For the text-containing cell, return its midpoint in [x, y] coordinate format. 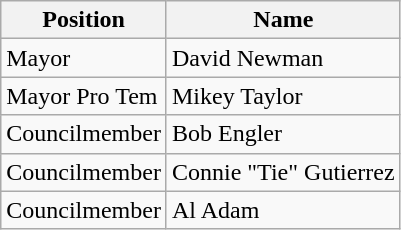
Mayor Pro Tem [84, 96]
Name [283, 20]
Position [84, 20]
David Newman [283, 58]
Connie "Tie" Gutierrez [283, 172]
Mikey Taylor [283, 96]
Al Adam [283, 210]
Mayor [84, 58]
Bob Engler [283, 134]
